Pinpoint the cell where the given text exists, returning its (X, Y) midpoint coordinate. 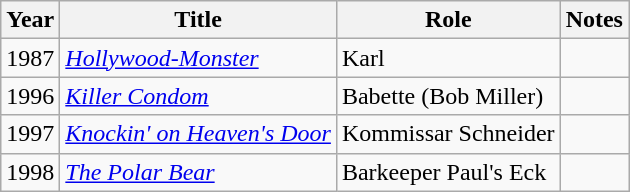
1997 (30, 134)
Notes (594, 20)
1996 (30, 96)
Knockin' on Heaven's Door (198, 134)
The Polar Bear (198, 172)
Kommissar Schneider (448, 134)
Babette (Bob Miller) (448, 96)
1987 (30, 58)
Barkeeper Paul's Eck (448, 172)
Role (448, 20)
Hollywood-Monster (198, 58)
Killer Condom (198, 96)
Year (30, 20)
Karl (448, 58)
Title (198, 20)
1998 (30, 172)
